Locate the cell with the specified text and output its (x, y) center coordinate. 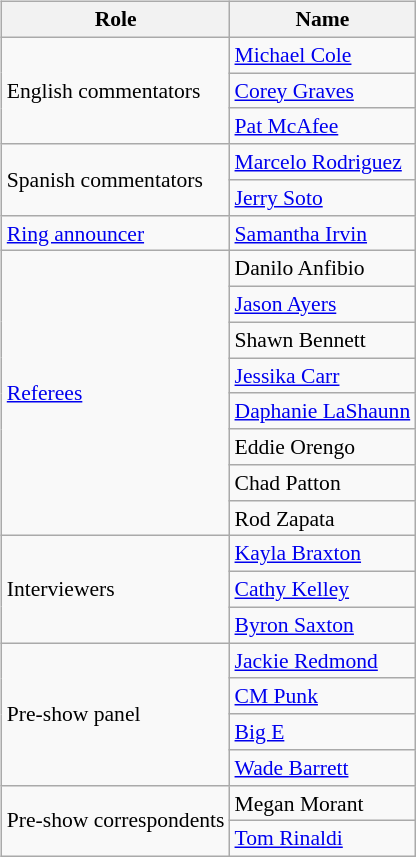
Interviewers (116, 590)
Marcelo Rodriguez (322, 162)
English commentators (116, 90)
Chad Patton (322, 483)
Danilo Anfibio (322, 269)
Name (322, 20)
Role (116, 20)
Rod Zapata (322, 518)
Pre-show correspondents (116, 820)
Jessika Carr (322, 376)
Tom Rinaldi (322, 839)
Jerry Soto (322, 198)
Big E (322, 732)
Daphanie LaShaunn (322, 411)
Megan Morant (322, 803)
Ring announcer (116, 233)
Shawn Bennett (322, 340)
Pre-show panel (116, 714)
Jason Ayers (322, 305)
Referees (116, 394)
Michael Cole (322, 55)
Pat McAfee (322, 126)
Spanish commentators (116, 180)
Corey Graves (322, 91)
CM Punk (322, 696)
Jackie Redmond (322, 661)
Wade Barrett (322, 768)
Cathy Kelley (322, 590)
Eddie Orengo (322, 447)
Samantha Irvin (322, 233)
Kayla Braxton (322, 554)
Byron Saxton (322, 625)
